Determine the (X, Y) coordinate at the center of the cell enclosing the given text.  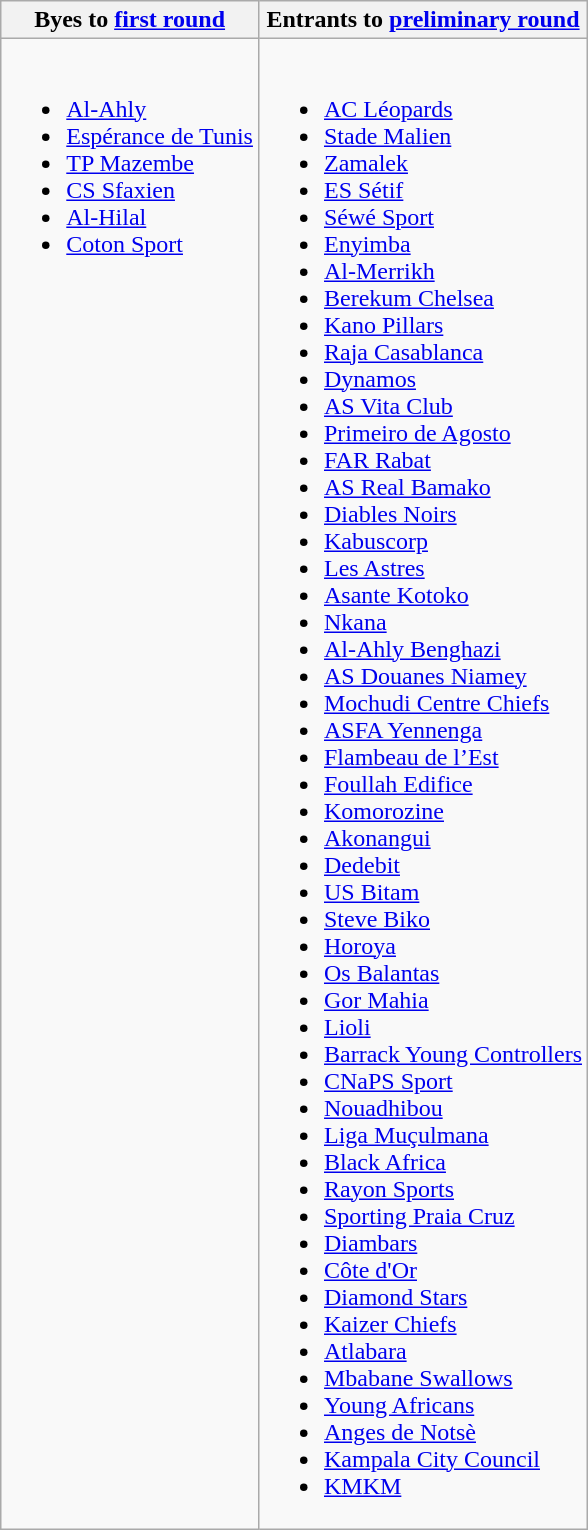
Al-Ahly Espérance de Tunis TP Mazembe CS Sfaxien Al-Hilal Coton Sport (130, 784)
Entrants to preliminary round (422, 20)
Byes to first round (130, 20)
